Locate the cell with the specified text and output its [X, Y] center coordinate. 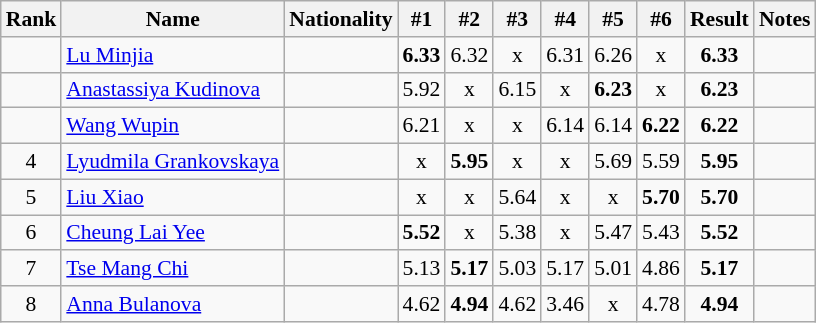
6.15 [517, 90]
#3 [517, 19]
Result [720, 19]
3.46 [565, 304]
5 [32, 197]
4.86 [661, 269]
5.59 [661, 162]
4 [32, 162]
5.47 [613, 233]
#4 [565, 19]
Cheung Lai Yee [172, 233]
#1 [422, 19]
Tse Mang Chi [172, 269]
Name [172, 19]
5.13 [422, 269]
6 [32, 233]
Rank [32, 19]
Liu Xiao [172, 197]
Lyudmila Grankovskaya [172, 162]
5.92 [422, 90]
#5 [613, 19]
7 [32, 269]
6.32 [469, 55]
5.43 [661, 233]
8 [32, 304]
Anastassiya Kudinova [172, 90]
4.78 [661, 304]
5.03 [517, 269]
6.31 [565, 55]
#6 [661, 19]
#2 [469, 19]
Notes [785, 19]
Anna Bulanova [172, 304]
6.26 [613, 55]
6.21 [422, 126]
5.38 [517, 233]
Nationality [340, 19]
Wang Wupin [172, 126]
5.64 [517, 197]
5.69 [613, 162]
Lu Minjia [172, 55]
5.01 [613, 269]
